Detect which cell encompasses the target text, then output its [x, y] center coordinate. 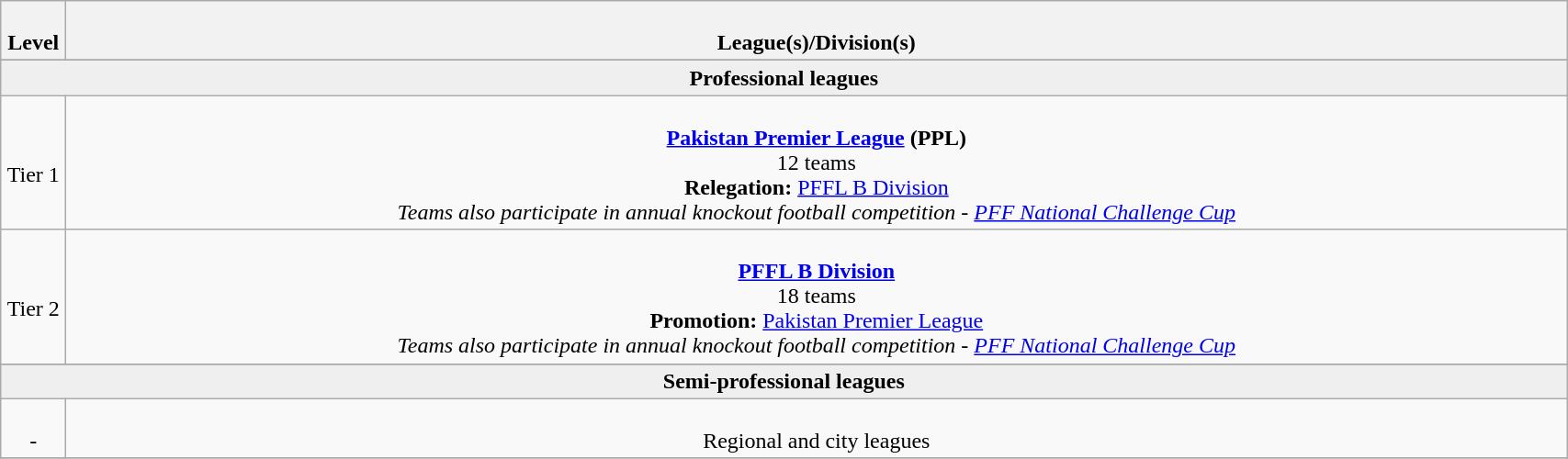
League(s)/Division(s) [817, 31]
Level [33, 31]
Tier 1 [33, 162]
Tier 2 [33, 297]
Semi-professional leagues [784, 381]
- [33, 428]
Professional leagues [784, 78]
Regional and city leagues [817, 428]
